Search for the cell housing the specified text and yield its (x, y) center coordinate. 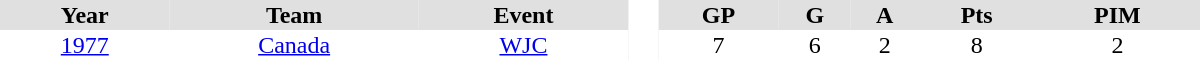
PIM (1118, 15)
WJC (524, 45)
Year (85, 15)
A (885, 15)
Pts (976, 15)
Team (294, 15)
8 (976, 45)
G (815, 15)
6 (815, 45)
GP (718, 15)
Canada (294, 45)
Event (524, 15)
7 (718, 45)
1977 (85, 45)
